Locate the cell with the specified text and output its (X, Y) center coordinate. 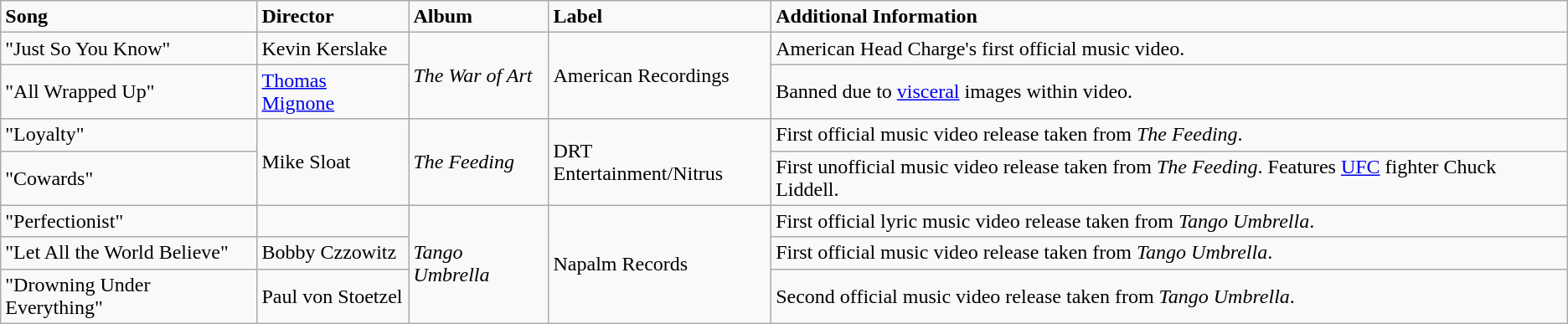
Napalm Records (660, 265)
Additional Information (1169, 17)
"Perfectionist" (129, 221)
DRT Entertainment/Nitrus (660, 162)
"Drowning Under Everything" (129, 296)
"Just So You Know" (129, 49)
First official music video release taken from The Feeding. (1169, 135)
Song (129, 17)
Bobby Czzowitz (333, 253)
First unofficial music video release taken from The Feeding. Features UFC fighter Chuck Liddell. (1169, 177)
"Let All the World Believe" (129, 253)
"Loyalty" (129, 135)
Thomas Mignone (333, 92)
The War of Art (479, 75)
American Recordings (660, 75)
"All Wrapped Up" (129, 92)
The Feeding (479, 162)
Tango Umbrella (479, 265)
Album (479, 17)
"Cowards" (129, 177)
Kevin Kerslake (333, 49)
Banned due to visceral images within video. (1169, 92)
Second official music video release taken from Tango Umbrella. (1169, 296)
Label (660, 17)
Paul von Stoetzel (333, 296)
Mike Sloat (333, 162)
First official lyric music video release taken from Tango Umbrella. (1169, 221)
First official music video release taken from Tango Umbrella. (1169, 253)
Director (333, 17)
American Head Charge's first official music video. (1169, 49)
